Search for the cell housing the specified text and yield its (x, y) center coordinate. 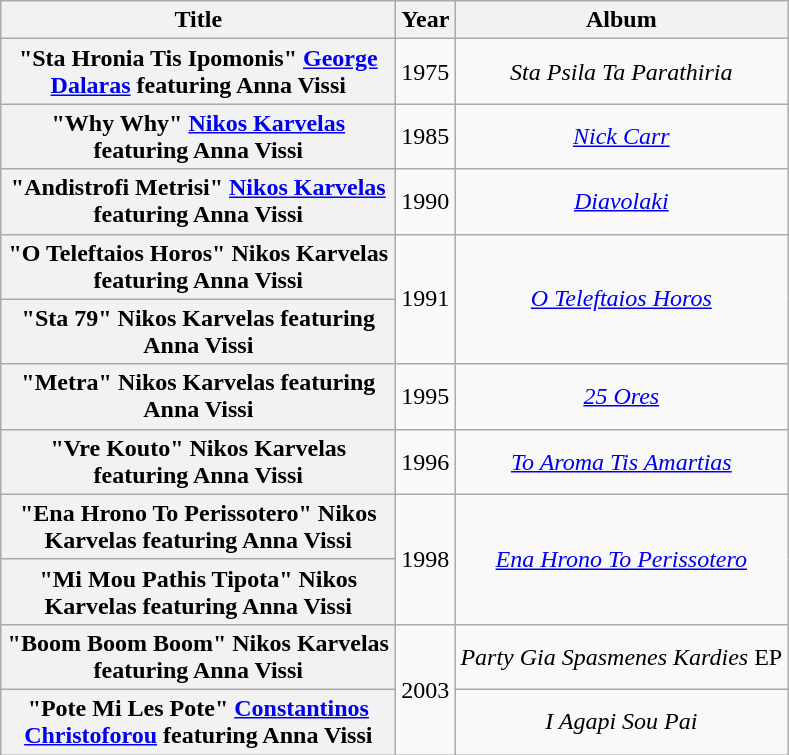
To Aroma Tis Amartias (622, 462)
1991 (426, 299)
1996 (426, 462)
25 Ores (622, 396)
1990 (426, 202)
"Sta Hronia Tis Ipomonis" George Dalaras featuring Anna Vissi (198, 72)
I Agapi Sou Pai (622, 722)
O Teleftaios Horos (622, 299)
"Vre Kouto" Nikos Karvelas featuring Anna Vissi (198, 462)
"Sta 79" Nikos Karvelas featuring Anna Vissi (198, 332)
Sta Psila Ta Parathiria (622, 72)
Ena Hrono To Perissotero (622, 559)
Party Gia Spasmenes Kardies EP (622, 656)
Title (198, 20)
2003 (426, 689)
Nick Carr (622, 136)
"Why Why" Nikos Karvelas featuring Anna Vissi (198, 136)
"Andistrofi Metrisi" Nikos Karvelas featuring Anna Vissi (198, 202)
Year (426, 20)
1995 (426, 396)
"Ena Hrono To Perissotero" Nikos Karvelas featuring Anna Vissi (198, 526)
Diavolaki (622, 202)
1975 (426, 72)
1998 (426, 559)
"O Teleftaios Horos" Nikos Karvelas featuring Anna Vissi (198, 266)
1985 (426, 136)
"Metra" Nikos Karvelas featuring Anna Vissi (198, 396)
"Pote Mi Les Pote" Constantinos Christoforou featuring Anna Vissi (198, 722)
"Boom Boom Boom" Nikos Karvelas featuring Anna Vissi (198, 656)
"Mi Mou Pathis Tipota" Nikos Karvelas featuring Anna Vissi (198, 592)
Album (622, 20)
